Find where the given text appears and provide that cell's center as [X, Y] coordinate. 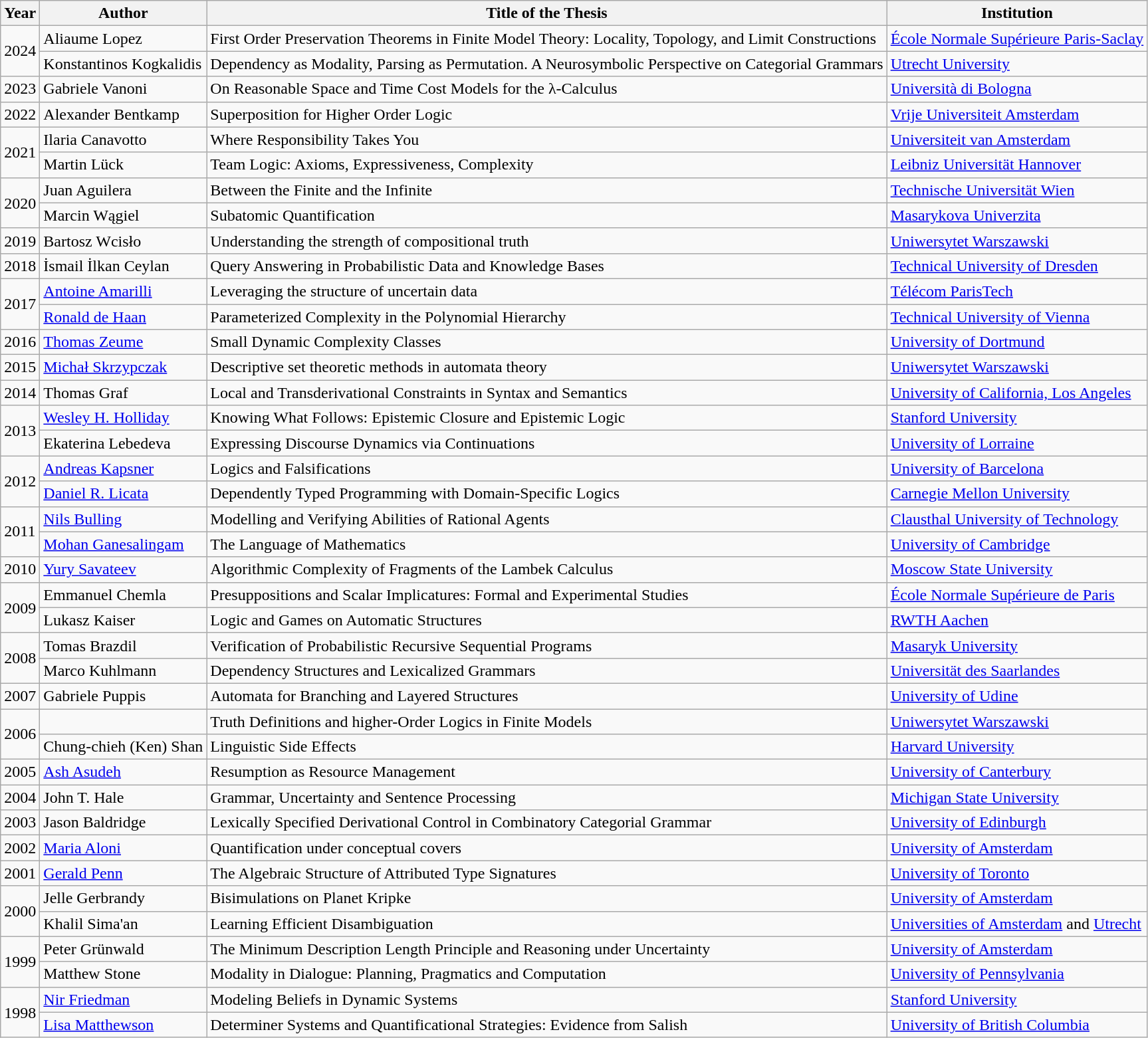
Verification of Probabilistic Recursive Sequential Programs [546, 645]
Modeling Beliefs in Dynamic Systems [546, 999]
Knowing What Follows: Epistemic Closure and Epistemic Logic [546, 418]
Marcin Wągiel [124, 215]
Chung-chieh (Ken) Shan [124, 747]
Leveraging the structure of uncertain data [546, 291]
Superposition for Higher Order Logic [546, 114]
Modality in Dialogue: Planning, Pragmatics and Computation [546, 974]
Tomas Brazdil [124, 645]
Title of the Thesis [546, 13]
Logic and Games on Automatic Structures [546, 620]
2024 [20, 51]
Gabriele Vanoni [124, 89]
Ash Asudeh [124, 772]
University of Toronto [1017, 873]
2021 [20, 152]
Universität des Saarlandes [1017, 671]
2004 [20, 797]
2005 [20, 772]
Grammar, Uncertainty and Sentence Processing [546, 797]
2011 [20, 532]
Dependently Typed Programming with Domain-Specific Logics [546, 494]
Carnegie Mellon University [1017, 494]
Matthew Stone [124, 974]
2017 [20, 304]
Alexander Bentkamp [124, 114]
Yury Savateev [124, 570]
Università di Bologna [1017, 89]
The Language of Mathematics [546, 544]
University of Cambridge [1017, 544]
Bisimulations on Planet Kripke [546, 898]
Thomas Zeume [124, 342]
Ronald de Haan [124, 317]
2018 [20, 266]
Harvard University [1017, 747]
2016 [20, 342]
Antoine Amarilli [124, 291]
University of Lorraine [1017, 443]
University of California, Los Angeles [1017, 393]
2010 [20, 570]
Michał Skrzypczak [124, 367]
University of Edinburgh [1017, 823]
Aliaume Lopez [124, 39]
Martin Lück [124, 165]
University of Udine [1017, 696]
Ilaria Canavotto [124, 140]
Local and Transderivational Constraints in Syntax and Semantics [546, 393]
Konstantinos Kogkalidis [124, 64]
Parameterized Complexity in the Polynomial Hierarchy [546, 317]
Query Answering in Probabilistic Data and Knowledge Bases [546, 266]
Automata for Branching and Layered Structures [546, 696]
Team Logic: Axioms, Expressiveness, Complexity [546, 165]
2009 [20, 607]
2012 [20, 481]
Lukasz Kaiser [124, 620]
Daniel R. Licata [124, 494]
Linguistic Side Effects [546, 747]
2000 [20, 911]
Institution [1017, 13]
Universities of Amsterdam and Utrecht [1017, 924]
Mohan Ganesalingam [124, 544]
2006 [20, 734]
Algorithmic Complexity of Fragments of the Lambek Calculus [546, 570]
Learning Efficient Disambiguation [546, 924]
Bartosz Wcisło [124, 241]
2022 [20, 114]
First Order Preservation Theorems in Finite Model Theory: Locality, Topology, and Limit Constructions [546, 39]
École Normale Supérieure Paris-Saclay [1017, 39]
Lexically Specified Derivational Control in Combinatory Categorial Grammar [546, 823]
Nils Bulling [124, 519]
Maria Aloni [124, 848]
Thomas Graf [124, 393]
Gabriele Puppis [124, 696]
Masaryk University [1017, 645]
On Reasonable Space and Time Cost Models for the λ-Calculus [546, 89]
Emmanuel Chemla [124, 595]
2019 [20, 241]
1999 [20, 962]
Andreas Kapsner [124, 468]
Presuppositions and Scalar Implicatures: Formal and Experimental Studies [546, 595]
2020 [20, 203]
Télécom ParisTech [1017, 291]
Dependency Structures and Lexicalized Grammars [546, 671]
Wesley H. Holliday [124, 418]
Expressing Discourse Dynamics via Continuations [546, 443]
Moscow State University [1017, 570]
Marco Kuhlmann [124, 671]
Utrecht University [1017, 64]
University of Pennsylvania [1017, 974]
Jason Baldridge [124, 823]
2015 [20, 367]
Ekaterina Lebedeva [124, 443]
2023 [20, 89]
Subatomic Quantification [546, 215]
Author [124, 13]
Understanding the strength of compositional truth [546, 241]
Masarykova Univerzita [1017, 215]
Michigan State University [1017, 797]
Technical University of Dresden [1017, 266]
Universiteit van Amsterdam [1017, 140]
John T. Hale [124, 797]
2013 [20, 431]
Resumption as Resource Management [546, 772]
İsmail İlkan Ceylan [124, 266]
University of Dortmund [1017, 342]
Technical University of Vienna [1017, 317]
Gerald Penn [124, 873]
École Normale Supérieure de Paris [1017, 595]
2003 [20, 823]
Logics and Falsifications [546, 468]
Jelle Gerbrandy [124, 898]
2014 [20, 393]
University of British Columbia [1017, 1025]
Vrije Universiteit Amsterdam [1017, 114]
The Algebraic Structure of Attributed Type Signatures [546, 873]
1998 [20, 1012]
Small Dynamic Complexity Classes [546, 342]
Nir Friedman [124, 999]
University of Barcelona [1017, 468]
Between the Finite and the Infinite [546, 190]
Leibniz Universität Hannover [1017, 165]
Determiner Systems and Quantificational Strategies: Evidence from Salish [546, 1025]
The Minimum Description Length Principle and Reasoning under Uncertainty [546, 949]
2001 [20, 873]
Quantification under conceptual covers [546, 848]
Truth Definitions and higher-Order Logics in Finite Models [546, 721]
2007 [20, 696]
2008 [20, 658]
Khalil Sima'an [124, 924]
Descriptive set theoretic methods in automata theory [546, 367]
Lisa Matthewson [124, 1025]
Technische Universität Wien [1017, 190]
Where Responsibility Takes You [546, 140]
Dependency as Modality, Parsing as Permutation. A Neurosymbolic Perspective on Categorial Grammars [546, 64]
Modelling and Verifying Abilities of Rational Agents [546, 519]
Juan Aguilera [124, 190]
Clausthal University of Technology [1017, 519]
University of Canterbury [1017, 772]
Peter Grünwald [124, 949]
2002 [20, 848]
RWTH Aachen [1017, 620]
Year [20, 13]
